Scan for the cell matching the given text and deliver its [x, y] coordinate at center. 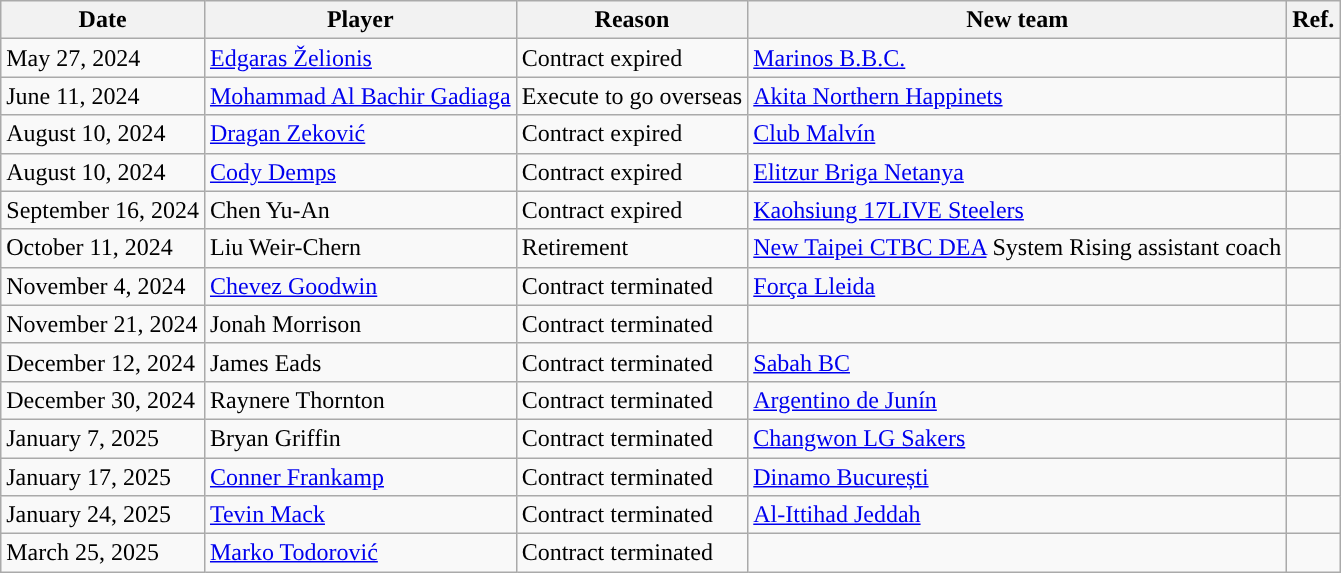
Chevez Goodwin [360, 286]
Kaohsiung 17LIVE Steelers [1018, 210]
Ref. [1314, 20]
Bryan Griffin [360, 438]
January 24, 2025 [103, 515]
Elitzur Briga Netanya [1018, 172]
November 21, 2024 [103, 324]
Chen Yu-An [360, 210]
Al-Ittihad Jeddah [1018, 515]
Mohammad Al Bachir Gadiaga [360, 96]
Jonah Morrison [360, 324]
Sabah BC [1018, 362]
December 30, 2024 [103, 400]
Cody Demps [360, 172]
March 25, 2025 [103, 553]
Date [103, 20]
October 11, 2024 [103, 248]
Reason [632, 20]
Marinos B.B.C. [1018, 58]
September 16, 2024 [103, 210]
December 12, 2024 [103, 362]
Liu Weir-Chern [360, 248]
Dinamo București [1018, 477]
Força Lleida [1018, 286]
Retirement [632, 248]
Marko Todorović [360, 553]
Raynere Thornton [360, 400]
Akita Northern Happinets [1018, 96]
Conner Frankamp [360, 477]
New team [1018, 20]
James Eads [360, 362]
November 4, 2024 [103, 286]
Dragan Zeković [360, 134]
January 17, 2025 [103, 477]
Player [360, 20]
Tevin Mack [360, 515]
Argentino de Junín [1018, 400]
June 11, 2024 [103, 96]
May 27, 2024 [103, 58]
New Taipei CTBC DEA System Rising assistant coach [1018, 248]
Changwon LG Sakers [1018, 438]
Execute to go overseas [632, 96]
January 7, 2025 [103, 438]
Club Malvín [1018, 134]
Edgaras Želionis [360, 58]
